Return the [X, Y] coordinate for the center point of the cell that contains the specified text.  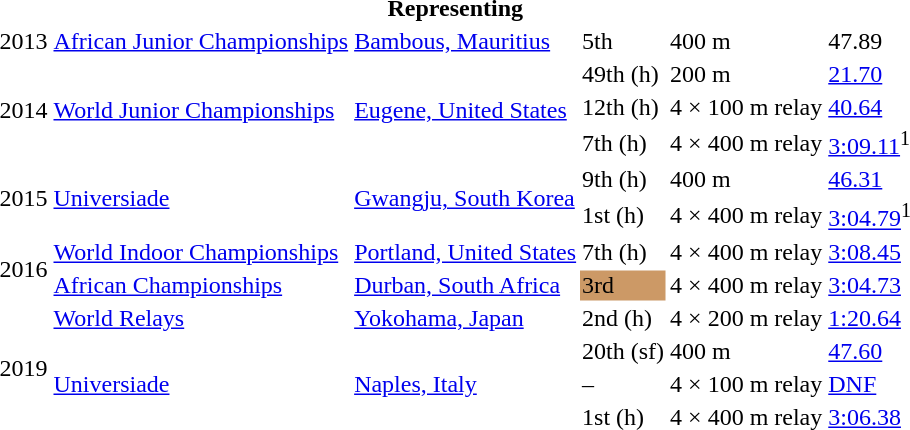
Gwangju, South Korea [466, 198]
World Junior Championships [201, 110]
5th [624, 41]
Universiade [201, 198]
Yokohama, Japan [466, 318]
Portland, United States [466, 252]
Durban, South Africa [466, 285]
200 m [746, 74]
– [624, 384]
2nd (h) [624, 318]
Bambous, Mauritius [466, 41]
3rd [624, 285]
9th (h) [624, 179]
African Championships [201, 285]
4 × 200 m relay [746, 318]
African Junior Championships [201, 41]
World Indoor Championships [201, 252]
1st (h) [624, 215]
12th (h) [624, 107]
49th (h) [624, 74]
20th (sf) [624, 351]
Eugene, United States [466, 110]
World Relays [201, 318]
